Search for the cell housing the specified text and yield its [X, Y] center coordinate. 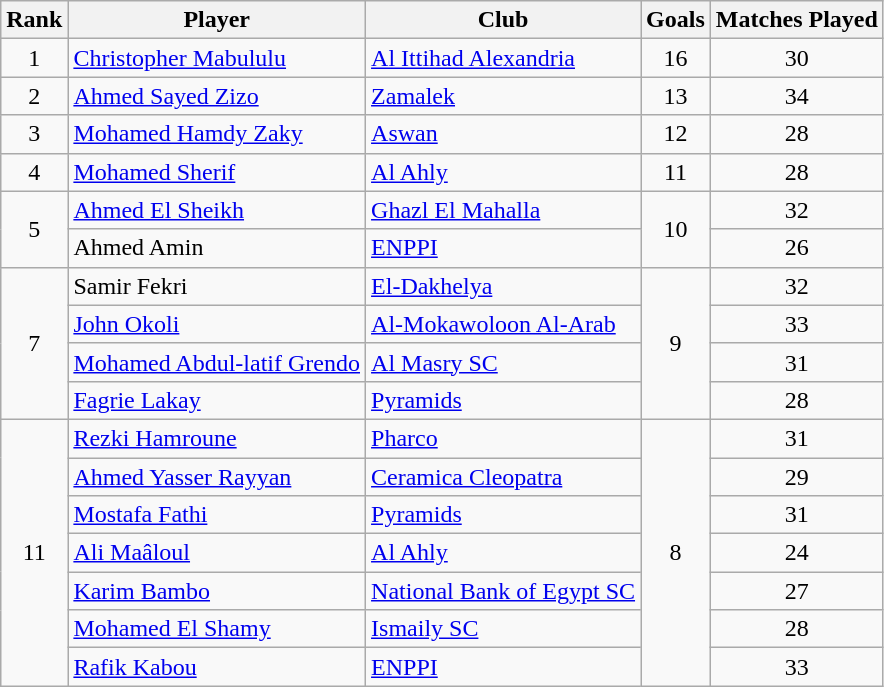
Ghazl El Mahalla [504, 210]
2 [34, 96]
Pharco [504, 438]
Rafik Kabou [217, 667]
Samir Fekri [217, 286]
El-Dakhelya [504, 286]
Mohamed Sherif [217, 172]
Aswan [504, 134]
Club [504, 20]
Karim Bambo [217, 591]
Christopher Mabululu [217, 58]
National Bank of Egypt SC [504, 591]
3 [34, 134]
Matches Played [796, 20]
Rezki Hamroune [217, 438]
Mohamed El Shamy [217, 629]
29 [796, 477]
Mostafa Fathi [217, 515]
Ceramica Cleopatra [504, 477]
26 [796, 248]
Ahmed Sayed Zizo [217, 96]
Ali Maâloul [217, 553]
5 [34, 229]
Zamalek [504, 96]
8 [676, 552]
Ahmed El Sheikh [217, 210]
9 [676, 343]
1 [34, 58]
John Okoli [217, 324]
30 [796, 58]
Fagrie Lakay [217, 400]
27 [796, 591]
Al Ittihad Alexandria [504, 58]
12 [676, 134]
13 [676, 96]
Al-Mokawoloon Al-Arab [504, 324]
Mohamed Abdul-latif Grendo [217, 362]
Player [217, 20]
4 [34, 172]
24 [796, 553]
16 [676, 58]
Rank [34, 20]
34 [796, 96]
10 [676, 229]
Ahmed Amin [217, 248]
Goals [676, 20]
Ahmed Yasser Rayyan [217, 477]
7 [34, 343]
Al Masry SC [504, 362]
Mohamed Hamdy Zaky [217, 134]
Ismaily SC [504, 629]
